Return the [X, Y] coordinate for the center point of the cell that contains the specified text.  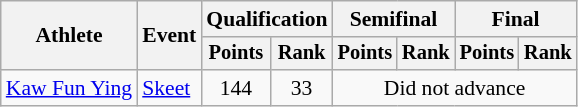
Did not advance [455, 88]
Skeet [169, 88]
Kaw Fun Ying [69, 88]
Semifinal [394, 19]
33 [302, 88]
144 [236, 88]
Athlete [69, 36]
Final [516, 19]
Qualification [266, 19]
Event [169, 36]
